For the text-containing cell, return its midpoint in (X, Y) coordinate format. 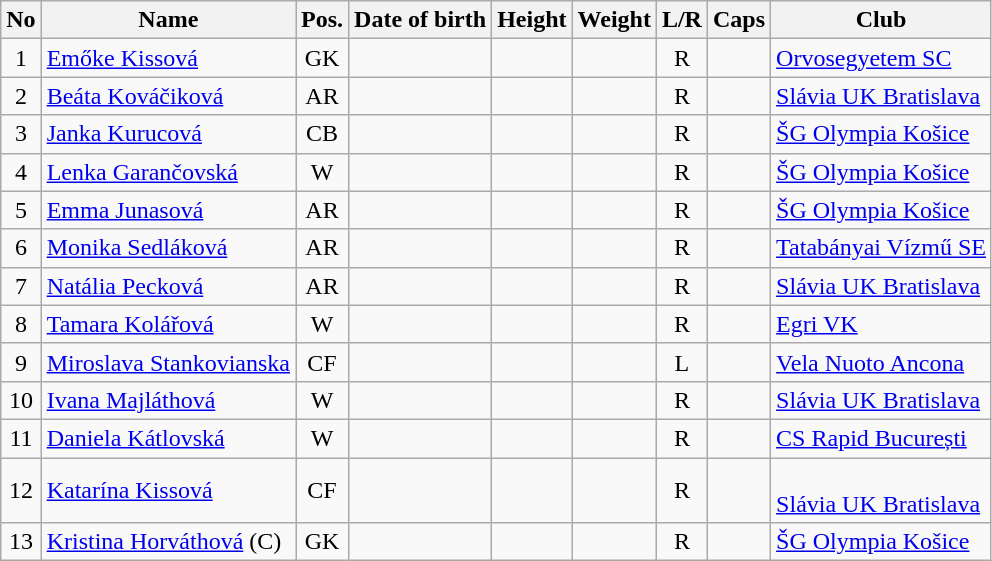
L/R (682, 20)
4 (21, 172)
Natália Pecková (168, 286)
1 (21, 58)
Pos. (322, 20)
Club (882, 20)
7 (21, 286)
Egri VK (882, 324)
Miroslava Stankovianska (168, 362)
Monika Sedláková (168, 248)
5 (21, 210)
3 (21, 134)
Caps (738, 20)
Ivana Majláthová (168, 400)
Tatabányai Vízmű SE (882, 248)
6 (21, 248)
Name (168, 20)
No (21, 20)
Katarína Kissová (168, 490)
Emőke Kissová (168, 58)
Beáta Kováčiková (168, 96)
L (682, 362)
CS Rapid București (882, 438)
Orvosegyetem SC (882, 58)
10 (21, 400)
12 (21, 490)
Height (532, 20)
8 (21, 324)
13 (21, 542)
Kristina Horváthová (C) (168, 542)
2 (21, 96)
CB (322, 134)
Date of birth (420, 20)
Emma Junasová (168, 210)
Janka Kurucová (168, 134)
Weight (614, 20)
Lenka Garančovská (168, 172)
11 (21, 438)
Daniela Kátlovská (168, 438)
Tamara Kolářová (168, 324)
Vela Nuoto Ancona (882, 362)
9 (21, 362)
